Capture the cell that displays the provided text and extract its (X, Y) central coordinate. 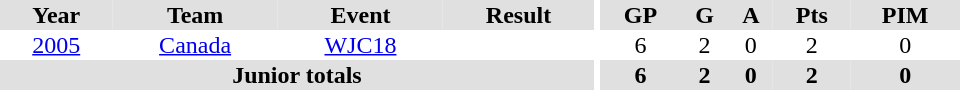
Team (194, 15)
Year (56, 15)
Pts (812, 15)
Junior totals (297, 75)
Result (518, 15)
2005 (56, 45)
Canada (194, 45)
PIM (905, 15)
A (750, 15)
Event (360, 15)
GP (640, 15)
WJC18 (360, 45)
G (705, 15)
